Detect which cell encompasses the target text, then output its (X, Y) center coordinate. 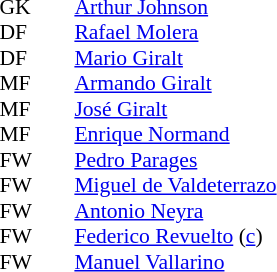
Armando Giralt (175, 83)
Enrique Normand (175, 135)
Federico Revuelto (c) (175, 237)
Miguel de Valdeterrazo (175, 185)
Rafael Molera (175, 33)
Pedro Parages (175, 160)
José Giralt (175, 109)
Mario Giralt (175, 58)
Antonio Neyra (175, 211)
